Search for the cell housing the specified text and yield its (X, Y) center coordinate. 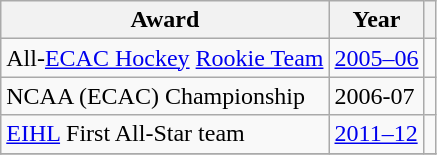
2005–06 (376, 58)
2006-07 (376, 96)
2011–12 (376, 134)
NCAA (ECAC) Championship (165, 96)
EIHL First All-Star team (165, 134)
Award (165, 20)
Year (376, 20)
All-ECAC Hockey Rookie Team (165, 58)
